From the cell containing the given text, extract its center point as [x, y] coordinate. 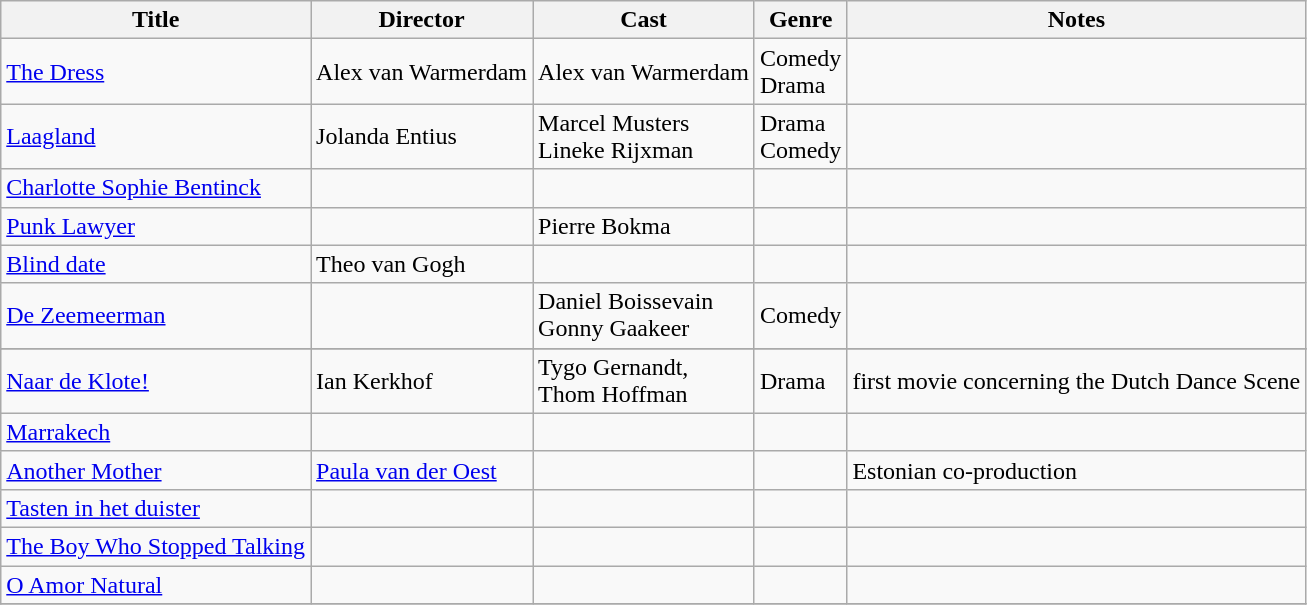
Drama [800, 380]
Theo van Gogh [422, 264]
Laagland [156, 136]
Punk Lawyer [156, 226]
Pierre Bokma [644, 226]
Charlotte Sophie Bentinck [156, 188]
The Boy Who Stopped Talking [156, 546]
Genre [800, 20]
DramaComedy [800, 136]
first movie concerning the Dutch Dance Scene [1076, 380]
Paula van der Oest [422, 470]
Cast [644, 20]
Director [422, 20]
Blind date [156, 264]
Another Mother [156, 470]
Naar de Klote! [156, 380]
Tygo Gernandt,Thom Hoffman [644, 380]
Ian Kerkhof [422, 380]
Daniel BoissevainGonny Gaakeer [644, 316]
Estonian co-production [1076, 470]
ComedyDrama [800, 72]
Title [156, 20]
Jolanda Entius [422, 136]
De Zeemeerman [156, 316]
The Dress [156, 72]
Tasten in het duister [156, 508]
Marrakech [156, 432]
Notes [1076, 20]
Comedy [800, 316]
O Amor Natural [156, 585]
Marcel MustersLineke Rijxman [644, 136]
